Pinpoint the cell where the given text exists, returning its (x, y) midpoint coordinate. 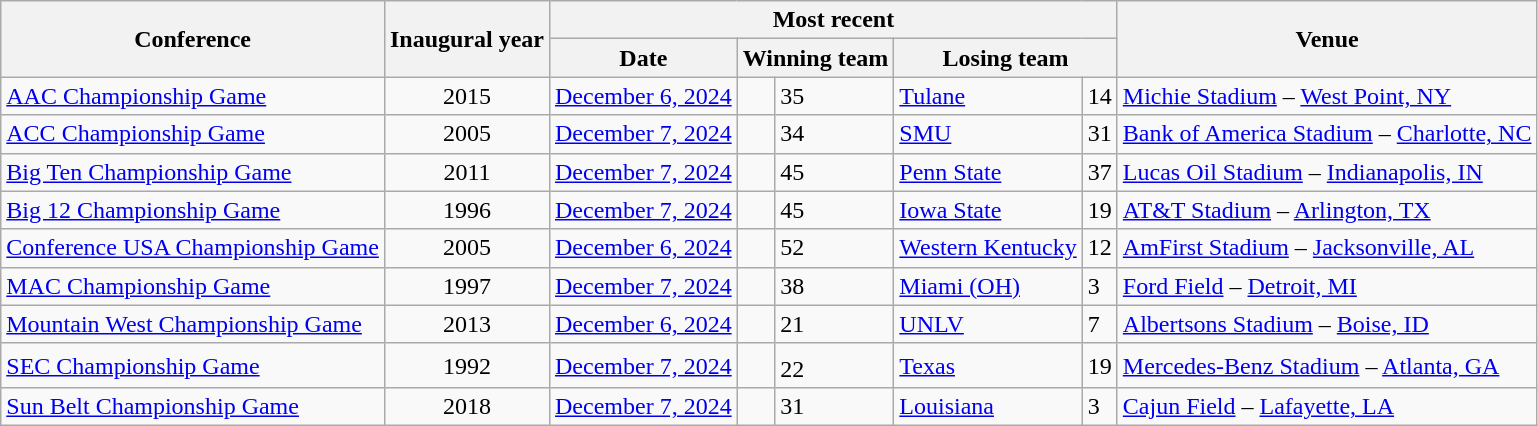
Cajun Field – Lafayette, LA (1327, 407)
Most recent (833, 20)
Tulane (988, 96)
Miami (OH) (988, 286)
Texas (988, 366)
1992 (466, 366)
1996 (466, 210)
MAC Championship Game (193, 286)
Ford Field – Detroit, MI (1327, 286)
Penn State (988, 172)
Western Kentucky (988, 248)
Conference USA Championship Game (193, 248)
Venue (1327, 39)
38 (834, 286)
UNLV (988, 324)
SMU (988, 134)
Winning team (816, 58)
35 (834, 96)
Michie Stadium – West Point, NY (1327, 96)
14 (1100, 96)
1997 (466, 286)
Conference (193, 39)
AT&T Stadium – Arlington, TX (1327, 210)
7 (1100, 324)
22 (834, 366)
37 (1100, 172)
AmFirst Stadium – Jacksonville, AL (1327, 248)
Lucas Oil Stadium – Indianapolis, IN (1327, 172)
Albertsons Stadium – Boise, ID (1327, 324)
Sun Belt Championship Game (193, 407)
Losing team (1006, 58)
Mountain West Championship Game (193, 324)
Bank of America Stadium – Charlotte, NC (1327, 134)
12 (1100, 248)
2011 (466, 172)
2013 (466, 324)
34 (834, 134)
SEC Championship Game (193, 366)
Louisiana (988, 407)
ACC Championship Game (193, 134)
Inaugural year (466, 39)
52 (834, 248)
Mercedes-Benz Stadium – Atlanta, GA (1327, 366)
21 (834, 324)
Big Ten Championship Game (193, 172)
2018 (466, 407)
2015 (466, 96)
Iowa State (988, 210)
AAC Championship Game (193, 96)
Date (643, 58)
Big 12 Championship Game (193, 210)
